For the text-containing cell, return its midpoint in [X, Y] coordinate format. 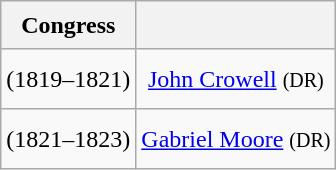
John Crowell (DR) [236, 79]
Gabriel Moore (DR) [236, 139]
Congress [68, 25]
(1821–1823) [68, 139]
(1819–1821) [68, 79]
